Identify which cell holds the provided text, then report its [X, Y] central coordinate. 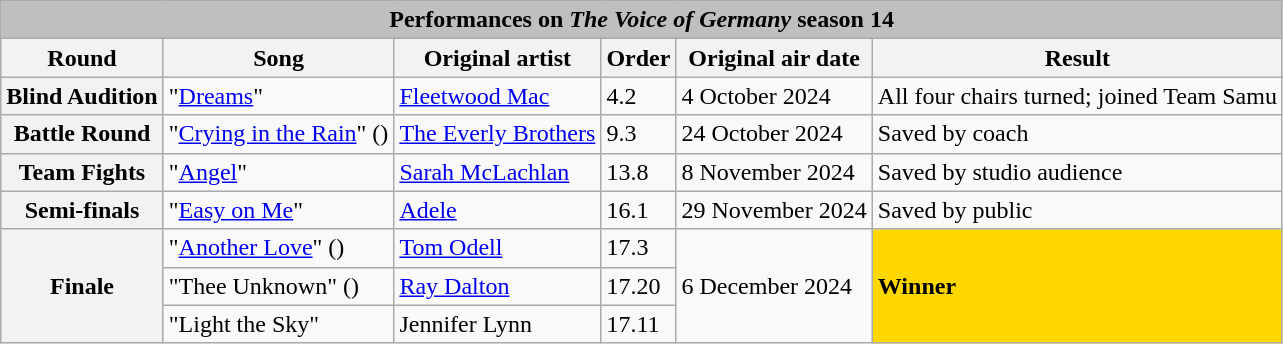
"Light the Sky" [278, 324]
17.3 [638, 248]
4 October 2024 [774, 96]
6 December 2024 [774, 286]
Battle Round [82, 134]
Performances on The Voice of Germany season 14 [642, 20]
"Easy on Me" [278, 210]
Original air date [774, 58]
Saved by studio audience [1077, 172]
Team Fights [82, 172]
13.8 [638, 172]
Finale [82, 286]
4.2 [638, 96]
9.3 [638, 134]
Result [1077, 58]
Semi-finals [82, 210]
16.1 [638, 210]
17.20 [638, 286]
Order [638, 58]
Round [82, 58]
Song [278, 58]
17.11 [638, 324]
Winner [1077, 286]
Jennifer Lynn [498, 324]
"Dreams" [278, 96]
24 October 2024 [774, 134]
"Angel" [278, 172]
Blind Audition [82, 96]
Ray Dalton [498, 286]
Sarah McLachlan [498, 172]
Saved by public [1077, 210]
All four chairs turned; joined Team Samu [1077, 96]
Adele [498, 210]
"Another Love" () [278, 248]
"Crying in the Rain" () [278, 134]
The Everly Brothers [498, 134]
Tom Odell [498, 248]
8 November 2024 [774, 172]
Original artist [498, 58]
"Thee Unknown" () [278, 286]
29 November 2024 [774, 210]
Fleetwood Mac [498, 96]
Saved by coach [1077, 134]
